Pinpoint the cell where the given text exists, returning its [x, y] midpoint coordinate. 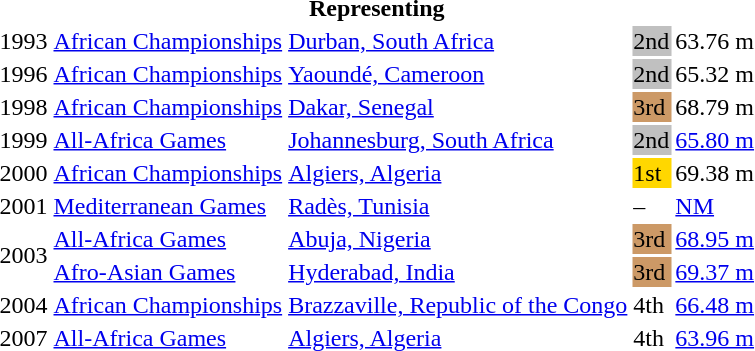
1st [652, 173]
Algiers, Algeria [458, 173]
Dakar, Senegal [458, 107]
Abuja, Nigeria [458, 239]
Afro-Asian Games [168, 272]
Yaoundé, Cameroon [458, 74]
4th [652, 305]
Radès, Tunisia [458, 206]
Mediterranean Games [168, 206]
Hyderabad, India [458, 272]
Brazzaville, Republic of the Congo [458, 305]
Johannesburg, South Africa [458, 140]
Durban, South Africa [458, 41]
– [652, 206]
